Provide the (x, y) coordinate of the cell's center where the given text is located.  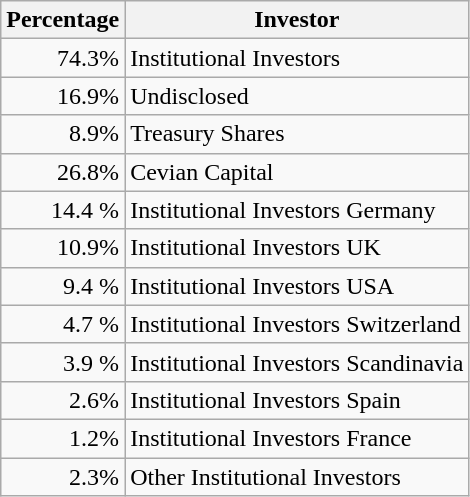
8.9% (63, 134)
Institutional Investors Spain (297, 400)
Institutional Investors USA (297, 286)
Other Institutional Investors (297, 477)
16.9% (63, 96)
Percentage (63, 20)
Institutional Investors Switzerland (297, 324)
Institutional Investors (297, 58)
4.7 % (63, 324)
Institutional Investors UK (297, 248)
9.4 % (63, 286)
26.8% (63, 172)
10.9% (63, 248)
Institutional Investors Scandinavia (297, 362)
2.6% (63, 400)
Institutional Investors Germany (297, 210)
14.4 % (63, 210)
Undisclosed (297, 96)
Institutional Investors France (297, 438)
2.3% (63, 477)
74.3% (63, 58)
Investor (297, 20)
1.2% (63, 438)
Treasury Shares (297, 134)
Cevian Capital (297, 172)
3.9 % (63, 362)
